Pinpoint the cell where the given text exists, returning its (X, Y) midpoint coordinate. 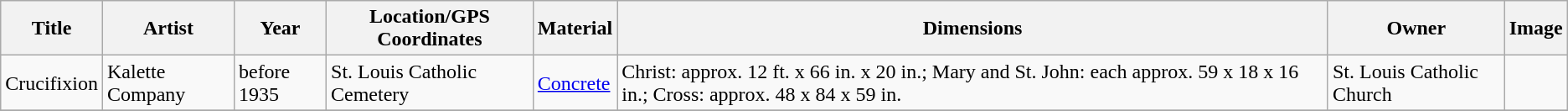
Image (1536, 29)
Concrete (575, 82)
before 1935 (280, 82)
Year (280, 29)
Material (575, 29)
Dimensions (973, 29)
Title (52, 29)
Owner (1416, 29)
Christ: approx. 12 ft. x 66 in. x 20 in.; Mary and St. John: each approx. 59 x 18 x 16 in.; Cross: approx. 48 x 84 x 59 in. (973, 82)
St. Louis Catholic Cemetery (431, 82)
Kalette Company (168, 82)
St. Louis Catholic Church (1416, 82)
Artist (168, 29)
Crucifixion (52, 82)
Location/GPS Coordinates (431, 29)
